Find where the given text appears and provide that cell's center as (x, y) coordinate. 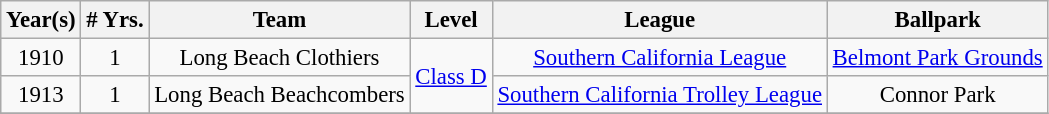
1910 (41, 58)
Team (280, 20)
Connor Park (938, 95)
# Yrs. (115, 20)
Year(s) (41, 20)
Level (451, 20)
Ballpark (938, 20)
1913 (41, 95)
League (660, 20)
Southern California Trolley League (660, 95)
Long Beach Beachcombers (280, 95)
Class D (451, 76)
Southern California League (660, 58)
Belmont Park Grounds (938, 58)
Long Beach Clothiers (280, 58)
